Detect which cell encompasses the target text, then output its (X, Y) center coordinate. 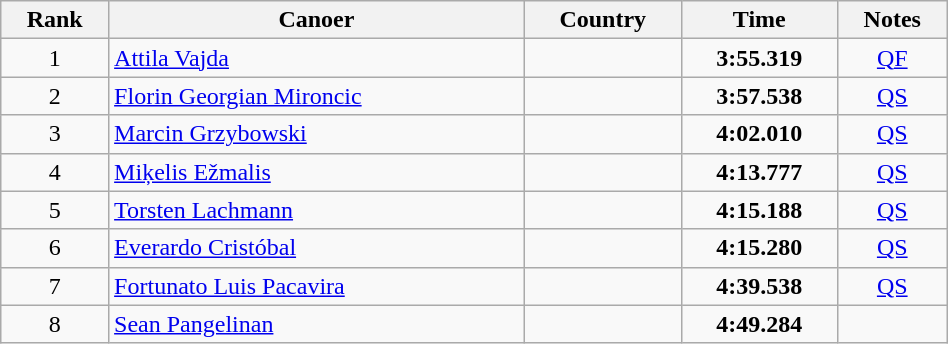
Fortunato Luis Pacavira (317, 286)
QF (892, 58)
Time (759, 20)
Marcin Grzybowski (317, 134)
Canoer (317, 20)
4:02.010 (759, 134)
4:49.284 (759, 324)
Sean Pangelinan (317, 324)
Notes (892, 20)
7 (55, 286)
3:57.538 (759, 96)
3 (55, 134)
Country (602, 20)
4 (55, 172)
Rank (55, 20)
Everardo Cristóbal (317, 248)
4:13.777 (759, 172)
Attila Vajda (317, 58)
4:39.538 (759, 286)
Miķelis Ežmalis (317, 172)
Florin Georgian Mironcic (317, 96)
8 (55, 324)
5 (55, 210)
Torsten Lachmann (317, 210)
3:55.319 (759, 58)
1 (55, 58)
4:15.188 (759, 210)
4:15.280 (759, 248)
2 (55, 96)
6 (55, 248)
